From the cell containing the given text, extract its center point as (X, Y) coordinate. 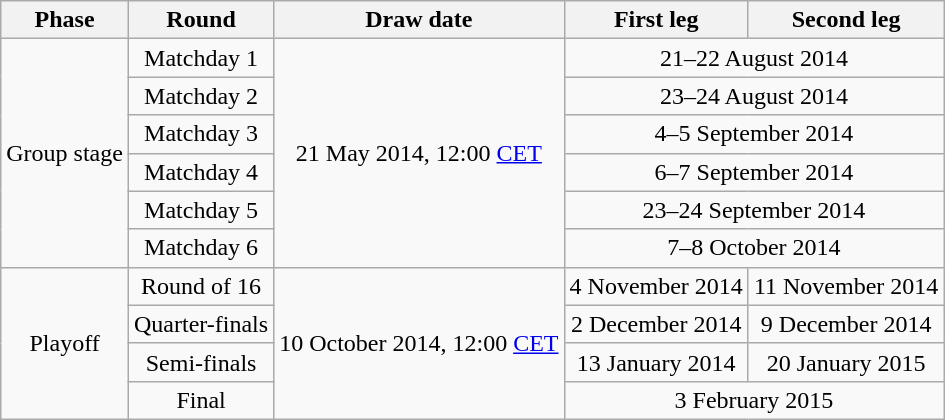
Matchday 1 (200, 58)
Playoff (65, 343)
3 February 2015 (754, 400)
23–24 August 2014 (754, 96)
Quarter-finals (200, 324)
Second leg (846, 20)
Draw date (419, 20)
Matchday 3 (200, 134)
11 November 2014 (846, 286)
Matchday 4 (200, 172)
Round of 16 (200, 286)
23–24 September 2014 (754, 210)
7–8 October 2014 (754, 248)
Phase (65, 20)
20 January 2015 (846, 362)
Matchday 6 (200, 248)
2 December 2014 (656, 324)
9 December 2014 (846, 324)
Matchday 5 (200, 210)
13 January 2014 (656, 362)
Final (200, 400)
Group stage (65, 153)
6–7 September 2014 (754, 172)
First leg (656, 20)
Matchday 2 (200, 96)
Round (200, 20)
4–5 September 2014 (754, 134)
21–22 August 2014 (754, 58)
21 May 2014, 12:00 CET (419, 153)
10 October 2014, 12:00 CET (419, 343)
4 November 2014 (656, 286)
Semi-finals (200, 362)
